Return (x, y) of the center of cell containing provided text 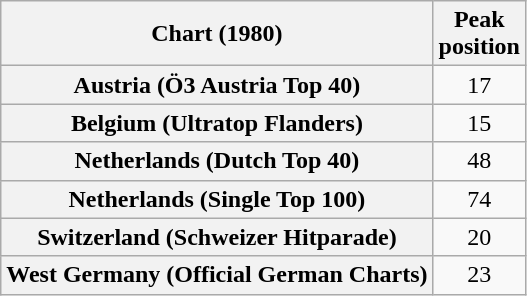
23 (479, 275)
Switzerland (Schweizer Hitparade) (217, 237)
West Germany (Official German Charts) (217, 275)
17 (479, 85)
Netherlands (Dutch Top 40) (217, 161)
Austria (Ö3 Austria Top 40) (217, 85)
Belgium (Ultratop Flanders) (217, 123)
Chart (1980) (217, 34)
Peakposition (479, 34)
48 (479, 161)
20 (479, 237)
74 (479, 199)
15 (479, 123)
Netherlands (Single Top 100) (217, 199)
